Find where the given text appears and provide that cell's center as (x, y) coordinate. 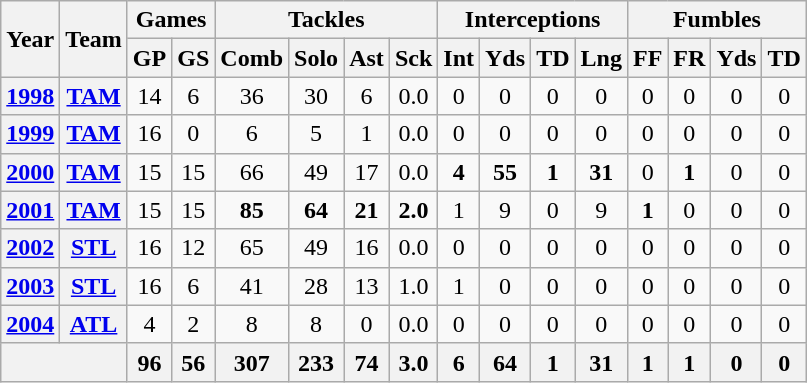
Int (459, 58)
233 (316, 362)
74 (367, 362)
55 (506, 172)
56 (194, 362)
14 (149, 96)
FR (690, 58)
Team (94, 39)
2001 (30, 210)
1.0 (413, 286)
Year (30, 39)
17 (367, 172)
3.0 (413, 362)
Ast (367, 58)
85 (252, 210)
30 (316, 96)
GS (194, 58)
ATL (94, 324)
12 (194, 248)
Games (170, 20)
Sck (413, 58)
2002 (30, 248)
5 (316, 134)
2004 (30, 324)
307 (252, 362)
13 (367, 286)
36 (252, 96)
2000 (30, 172)
65 (252, 248)
Comb (252, 58)
41 (252, 286)
Lng (601, 58)
FF (647, 58)
Solo (316, 58)
2 (194, 324)
1998 (30, 96)
66 (252, 172)
28 (316, 286)
1999 (30, 134)
GP (149, 58)
Interceptions (533, 20)
21 (367, 210)
Fumbles (716, 20)
2003 (30, 286)
Tackles (326, 20)
2.0 (413, 210)
96 (149, 362)
